Output the (X, Y) coordinate of the center of the cell containing the given text.  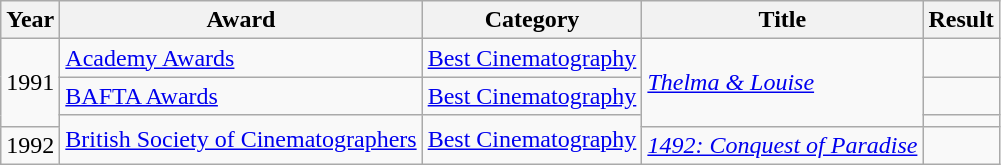
Result (961, 20)
Year (30, 20)
BAFTA Awards (241, 96)
1492: Conquest of Paradise (782, 145)
1991 (30, 82)
Award (241, 20)
Category (532, 20)
Academy Awards (241, 58)
British Society of Cinematographers (241, 140)
Title (782, 20)
1992 (30, 145)
Thelma & Louise (782, 82)
